Search for the cell housing the specified text and yield its [X, Y] center coordinate. 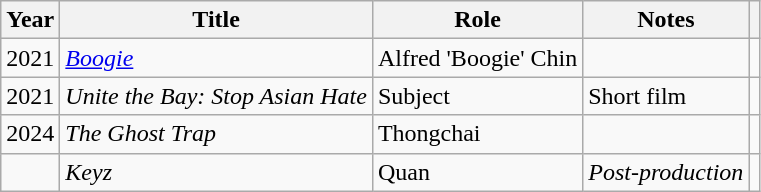
Short film [666, 96]
Subject [477, 96]
Role [477, 20]
Unite the Bay: Stop Asian Hate [216, 96]
Notes [666, 20]
Alfred 'Boogie' Chin [477, 58]
Year [30, 20]
Quan [477, 172]
Boogie [216, 58]
Title [216, 20]
Keyz [216, 172]
Thongchai [477, 134]
2024 [30, 134]
The Ghost Trap [216, 134]
Post-production [666, 172]
